Scan for the cell matching the given text and deliver its [X, Y] coordinate at center. 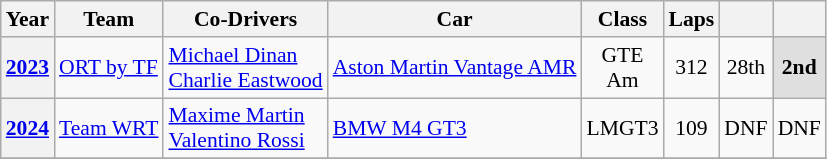
GTEAm [622, 68]
Team [108, 19]
Team WRT [108, 128]
Aston Martin Vantage AMR [455, 68]
Car [455, 19]
BMW M4 GT3 [455, 128]
28th [746, 68]
2024 [28, 128]
Michael Dinan Charlie Eastwood [245, 68]
2023 [28, 68]
Year [28, 19]
ORT by TF [108, 68]
Laps [692, 19]
Maxime Martin Valentino Rossi [245, 128]
312 [692, 68]
Class [622, 19]
LMGT3 [622, 128]
Co-Drivers [245, 19]
2nd [800, 68]
109 [692, 128]
